From the cell containing the given text, extract its center point as (x, y) coordinate. 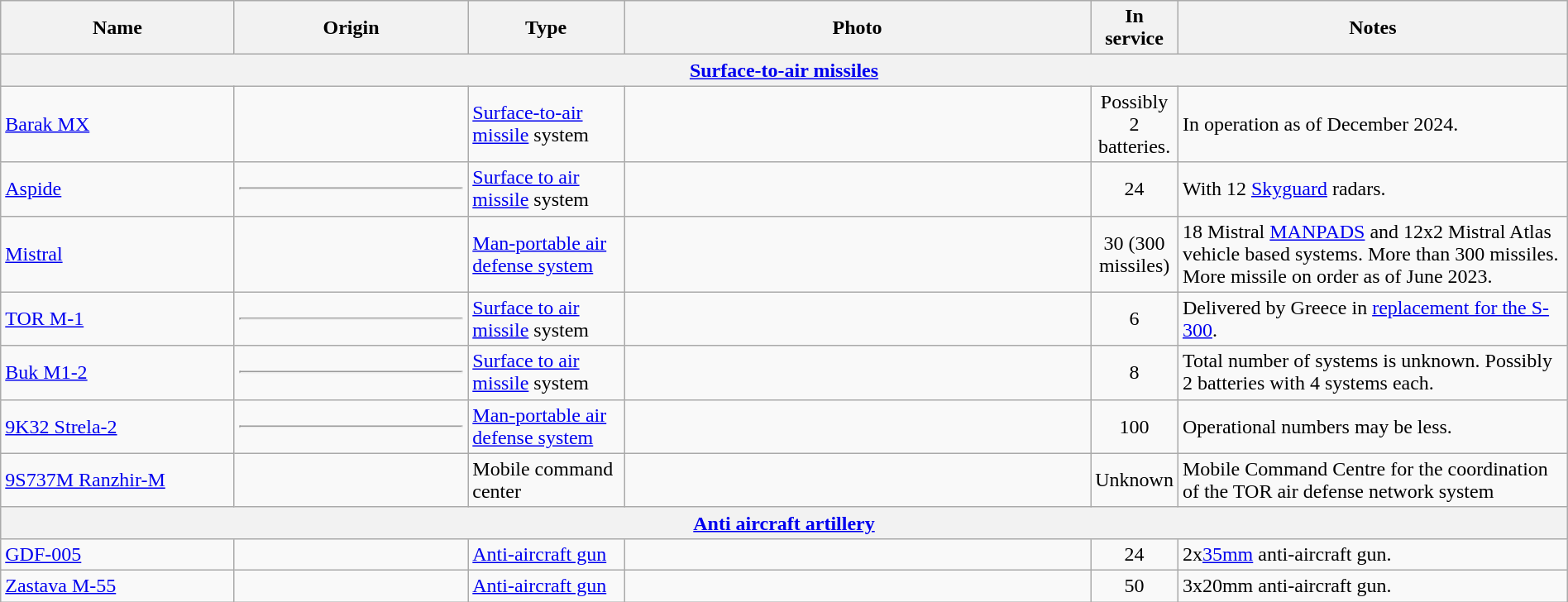
8 (1135, 372)
6 (1135, 319)
Notes (1373, 28)
Surface-to-air missile system (546, 124)
Photo (857, 28)
Delivered by Greece in replacement for the S-300. (1373, 319)
9K32 Strela-2 (117, 427)
GDF-005 (117, 554)
Anti aircraft artillery (784, 523)
Unknown (1135, 480)
2x35mm anti-aircraft gun. (1373, 554)
Type (546, 28)
In service (1135, 28)
Barak MX (117, 124)
30 (300 missiles) (1135, 254)
100 (1135, 427)
9S737M Ranzhir-M (117, 480)
With 12 Skyguard radars. (1373, 189)
Origin (351, 28)
In operation as of December 2024. (1373, 124)
Buk M1-2 (117, 372)
Aspide (117, 189)
Mobile Command Centre for the coordination of the TOR air defense network system (1373, 480)
Surface-to-air missiles (784, 70)
Operational numbers may be less. (1373, 427)
18 Mistral MANPADS and 12x2 Mistral Atlas vehicle based systems. More than 300 missiles. More missile on order as of June 2023. (1373, 254)
Zastava M-55 (117, 585)
50 (1135, 585)
Total number of systems is unknown. Possibly 2 batteries with 4 systems each. (1373, 372)
Mistral (117, 254)
3x20mm anti-aircraft gun. (1373, 585)
Name (117, 28)
Possibly 2 batteries. (1135, 124)
Mobile command center (546, 480)
TOR M-1 (117, 319)
